Find where the given text appears and provide that cell's center as (x, y) coordinate. 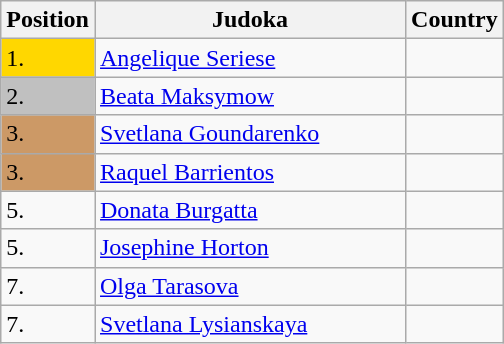
Donata Burgatta (250, 210)
Beata Maksymow (250, 96)
Judoka (250, 20)
1. (48, 58)
Position (48, 20)
Svetlana Lysianskaya (250, 324)
Country (455, 20)
Josephine Horton (250, 248)
Olga Tarasova (250, 286)
Angelique Seriese (250, 58)
2. (48, 96)
Svetlana Goundarenko (250, 134)
Raquel Barrientos (250, 172)
